Detect which cell encompasses the target text, then output its (x, y) center coordinate. 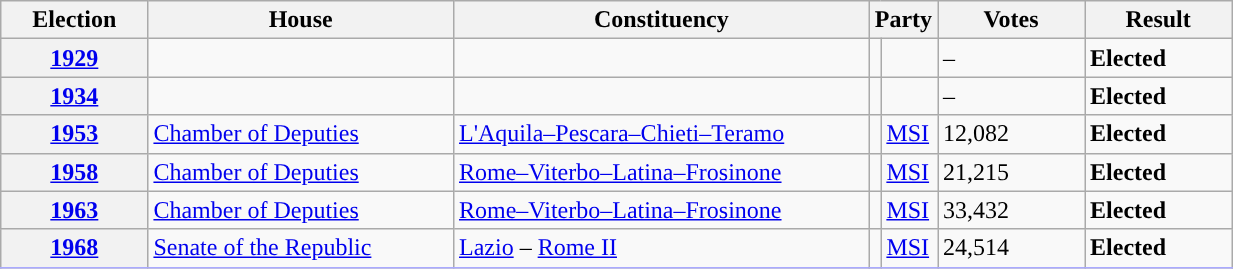
24,514 (1012, 248)
1953 (74, 134)
Senate of the Republic (301, 248)
Votes (1012, 20)
Result (1158, 20)
21,215 (1012, 172)
1963 (74, 210)
12,082 (1012, 134)
1929 (74, 58)
Constituency (661, 20)
Party (903, 20)
House (301, 20)
33,432 (1012, 210)
L'Aquila–Pescara–Chieti–Teramo (661, 134)
1968 (74, 248)
Election (74, 20)
Lazio – Rome II (661, 248)
1934 (74, 96)
1958 (74, 172)
